Provide the (x, y) coordinate of the cell's center where the given text is located.  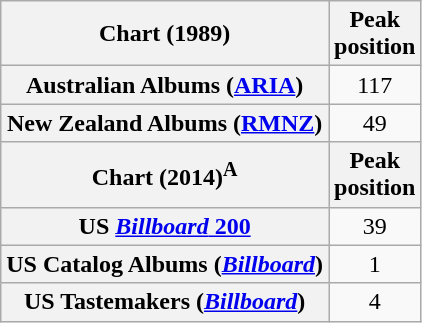
1 (375, 264)
Chart (1989) (165, 34)
US Tastemakers (Billboard) (165, 302)
US Billboard 200 (165, 226)
Chart (2014)A (165, 174)
49 (375, 123)
4 (375, 302)
New Zealand Albums (RMNZ) (165, 123)
39 (375, 226)
117 (375, 85)
Australian Albums (ARIA) (165, 85)
US Catalog Albums (Billboard) (165, 264)
